Pinpoint the cell where the given text exists, returning its (X, Y) midpoint coordinate. 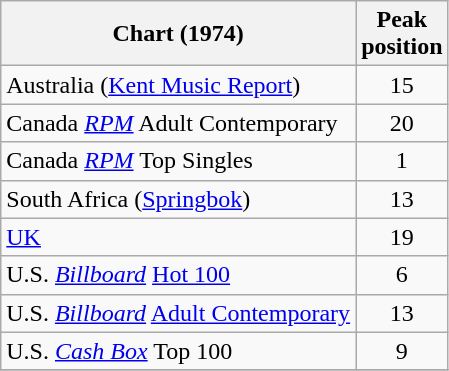
1 (402, 161)
UK (178, 237)
6 (402, 275)
15 (402, 85)
Australia (Kent Music Report) (178, 85)
Canada RPM Top Singles (178, 161)
19 (402, 237)
U.S. Billboard Adult Contemporary (178, 313)
South Africa (Springbok) (178, 199)
Peakposition (402, 34)
20 (402, 123)
Canada RPM Adult Contemporary (178, 123)
Chart (1974) (178, 34)
U.S. Cash Box Top 100 (178, 351)
U.S. Billboard Hot 100 (178, 275)
9 (402, 351)
